Provide the [X, Y] coordinate of the cell's center where the given text is located.  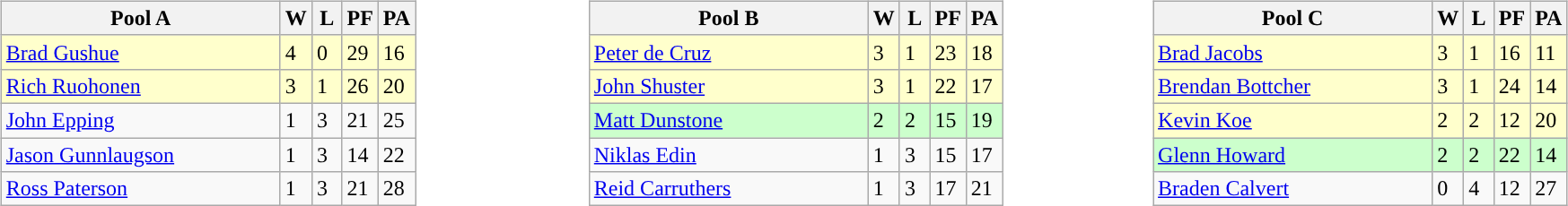
Brad Jacobs [1292, 52]
28 [397, 189]
Jason Gunnlaugson [140, 155]
18 [984, 52]
Braden Calvert [1292, 189]
27 [1549, 189]
25 [397, 120]
John Epping [140, 120]
Pool B [729, 18]
Rich Ruohonen [140, 86]
Reid Carruthers [729, 189]
29 [360, 52]
19 [984, 120]
Peter de Cruz [729, 52]
23 [948, 52]
Brendan Bottcher [1292, 86]
24 [1511, 86]
John Shuster [729, 86]
Brad Gushue [140, 52]
Ross Paterson [140, 189]
Pool A [140, 18]
Pool C [1292, 18]
11 [1549, 52]
Kevin Koe [1292, 120]
26 [360, 86]
Niklas Edin [729, 155]
Matt Dunstone [729, 120]
Glenn Howard [1292, 155]
